Search for the cell housing the specified text and yield its [X, Y] center coordinate. 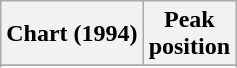
Peakposition [189, 34]
Chart (1994) [72, 34]
